For the text-containing cell, return its midpoint in [x, y] coordinate format. 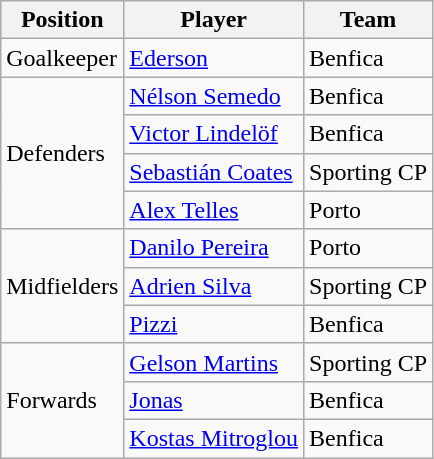
Player [214, 20]
Alex Telles [214, 210]
Defenders [62, 153]
Goalkeeper [62, 58]
Jonas [214, 400]
Danilo Pereira [214, 248]
Sebastián Coates [214, 172]
Ederson [214, 58]
Midfielders [62, 286]
Position [62, 20]
Victor Lindelöf [214, 134]
Forwards [62, 400]
Nélson Semedo [214, 96]
Adrien Silva [214, 286]
Gelson Martins [214, 362]
Kostas Mitroglou [214, 438]
Pizzi [214, 324]
Team [368, 20]
